Extract the [X, Y] coordinate from the center of the cell holding the provided text.  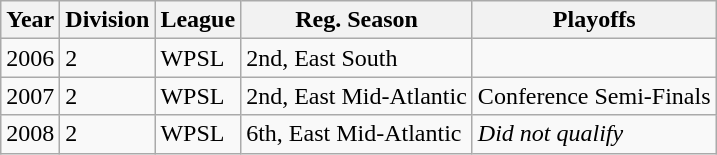
2008 [30, 134]
Year [30, 20]
Playoffs [594, 20]
6th, East Mid-Atlantic [357, 134]
2nd, East Mid-Atlantic [357, 96]
Reg. Season [357, 20]
Conference Semi-Finals [594, 96]
Division [108, 20]
League [198, 20]
2nd, East South [357, 58]
2007 [30, 96]
Did not qualify [594, 134]
2006 [30, 58]
